Identify which cell holds the provided text, then report its (X, Y) central coordinate. 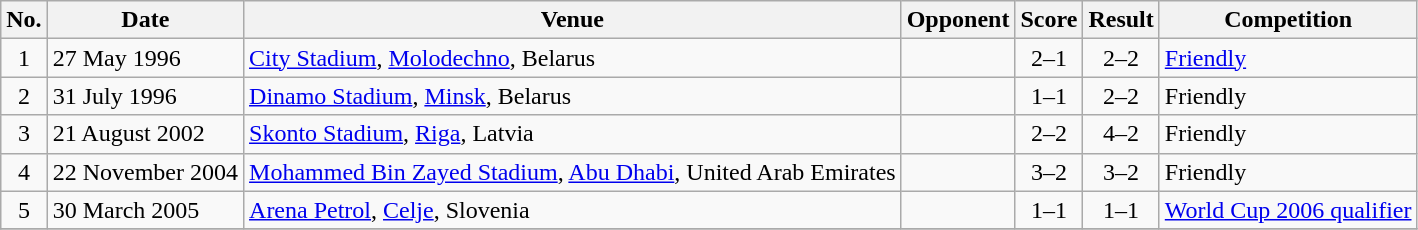
22 November 2004 (145, 172)
Venue (573, 20)
Competition (1288, 20)
2 (24, 96)
1 (24, 58)
4–2 (1121, 134)
Dinamo Stadium, Minsk, Belarus (573, 96)
Score (1049, 20)
21 August 2002 (145, 134)
Skonto Stadium, Riga, Latvia (573, 134)
5 (24, 210)
3 (24, 134)
31 July 1996 (145, 96)
27 May 1996 (145, 58)
Result (1121, 20)
City Stadium, Molodechno, Belarus (573, 58)
No. (24, 20)
Arena Petrol, Celje, Slovenia (573, 210)
30 March 2005 (145, 210)
Opponent (958, 20)
World Cup 2006 qualifier (1288, 210)
Date (145, 20)
4 (24, 172)
2–1 (1049, 58)
Mohammed Bin Zayed Stadium, Abu Dhabi, United Arab Emirates (573, 172)
